Capture the cell that displays the provided text and extract its (x, y) central coordinate. 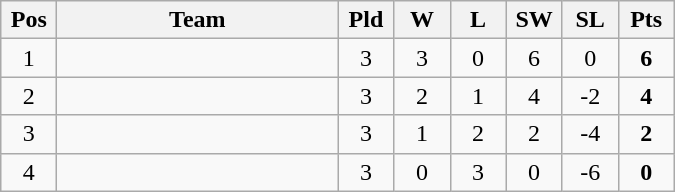
Pld (366, 20)
-4 (590, 134)
SL (590, 20)
-2 (590, 96)
Team (198, 20)
Pts (646, 20)
-6 (590, 172)
SW (534, 20)
Pos (29, 20)
W (422, 20)
L (478, 20)
